Identify which cell holds the provided text, then report its (x, y) central coordinate. 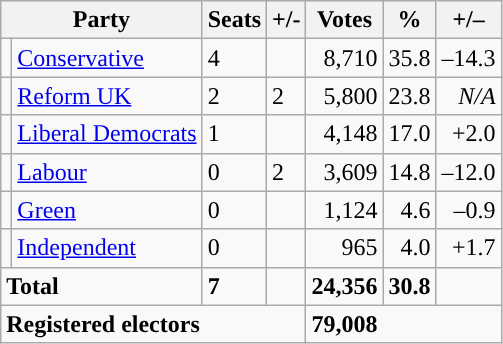
4,148 (344, 134)
5,800 (344, 96)
Independent (107, 248)
Green (107, 210)
4.0 (410, 248)
Seats (234, 20)
30.8 (410, 286)
4 (234, 58)
4.6 (410, 210)
35.8 (410, 58)
N/A (468, 96)
+1.7 (468, 248)
Total (102, 286)
+/- (286, 20)
Votes (344, 20)
24,356 (344, 286)
17.0 (410, 134)
Registered electors (154, 324)
–0.9 (468, 210)
Party (102, 20)
1 (234, 134)
–14.3 (468, 58)
Liberal Democrats (107, 134)
–12.0 (468, 172)
% (410, 20)
+2.0 (468, 134)
8,710 (344, 58)
Conservative (107, 58)
14.8 (410, 172)
3,609 (344, 172)
Reform UK (107, 96)
7 (234, 286)
965 (344, 248)
23.8 (410, 96)
1,124 (344, 210)
79,008 (404, 324)
Labour (107, 172)
+/– (468, 20)
